Return the [x, y] coordinate for the center point of the cell that contains the specified text.  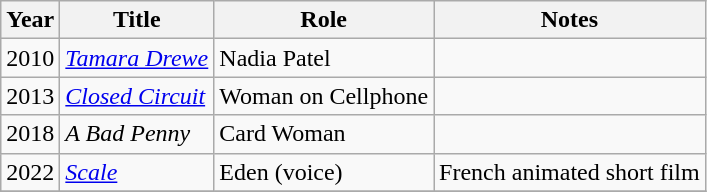
Scale [137, 172]
Nadia Patel [324, 58]
2018 [30, 134]
Notes [570, 20]
Role [324, 20]
A Bad Penny [137, 134]
Closed Circuit [137, 96]
Woman on Cellphone [324, 96]
Eden (voice) [324, 172]
Tamara Drewe [137, 58]
Card Woman [324, 134]
2013 [30, 96]
Title [137, 20]
2010 [30, 58]
Year [30, 20]
French animated short film [570, 172]
2022 [30, 172]
